Pinpoint the cell where the given text exists, returning its [X, Y] midpoint coordinate. 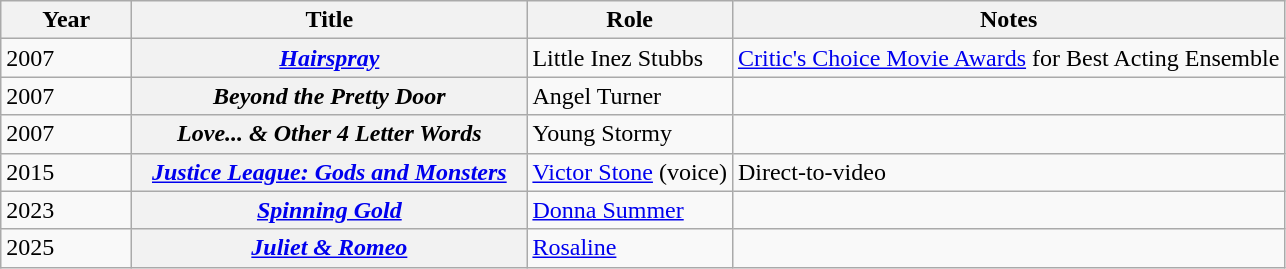
Rosaline [630, 248]
Direct-to-video [1008, 172]
Justice League: Gods and Monsters [330, 172]
Year [66, 20]
Critic's Choice Movie Awards for Best Acting Ensemble [1008, 58]
Young Stormy [630, 134]
Donna Summer [630, 210]
2015 [66, 172]
Role [630, 20]
Spinning Gold [330, 210]
Notes [1008, 20]
2023 [66, 210]
Angel Turner [630, 96]
Hairspray [330, 58]
2025 [66, 248]
Title [330, 20]
Victor Stone (voice) [630, 172]
Love... & Other 4 Letter Words [330, 134]
Little Inez Stubbs [630, 58]
Juliet & Romeo [330, 248]
Beyond the Pretty Door [330, 96]
